Determine the [X, Y] coordinate at the center of the cell enclosing the given text.  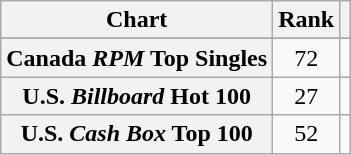
27 [306, 96]
Canada RPM Top Singles [137, 58]
U.S. Billboard Hot 100 [137, 96]
Chart [137, 20]
U.S. Cash Box Top 100 [137, 134]
Rank [306, 20]
72 [306, 58]
52 [306, 134]
